Detect which cell encompasses the target text, then output its [X, Y] center coordinate. 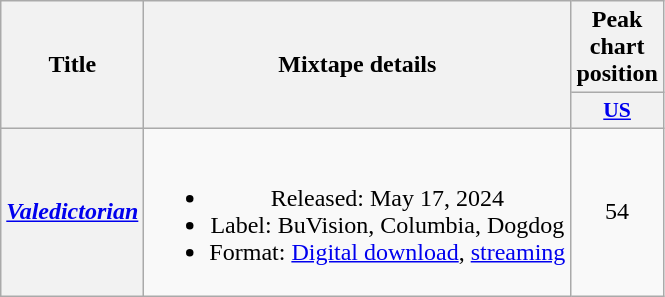
54 [617, 212]
Mixtape details [358, 65]
Peak chart position [617, 47]
Valedictorian [72, 212]
Title [72, 65]
US [617, 111]
Released: May 17, 2024Label: BuVision, Columbia, DogdogFormat: Digital download, streaming [358, 212]
